From the cell containing the given text, extract its center point as [X, Y] coordinate. 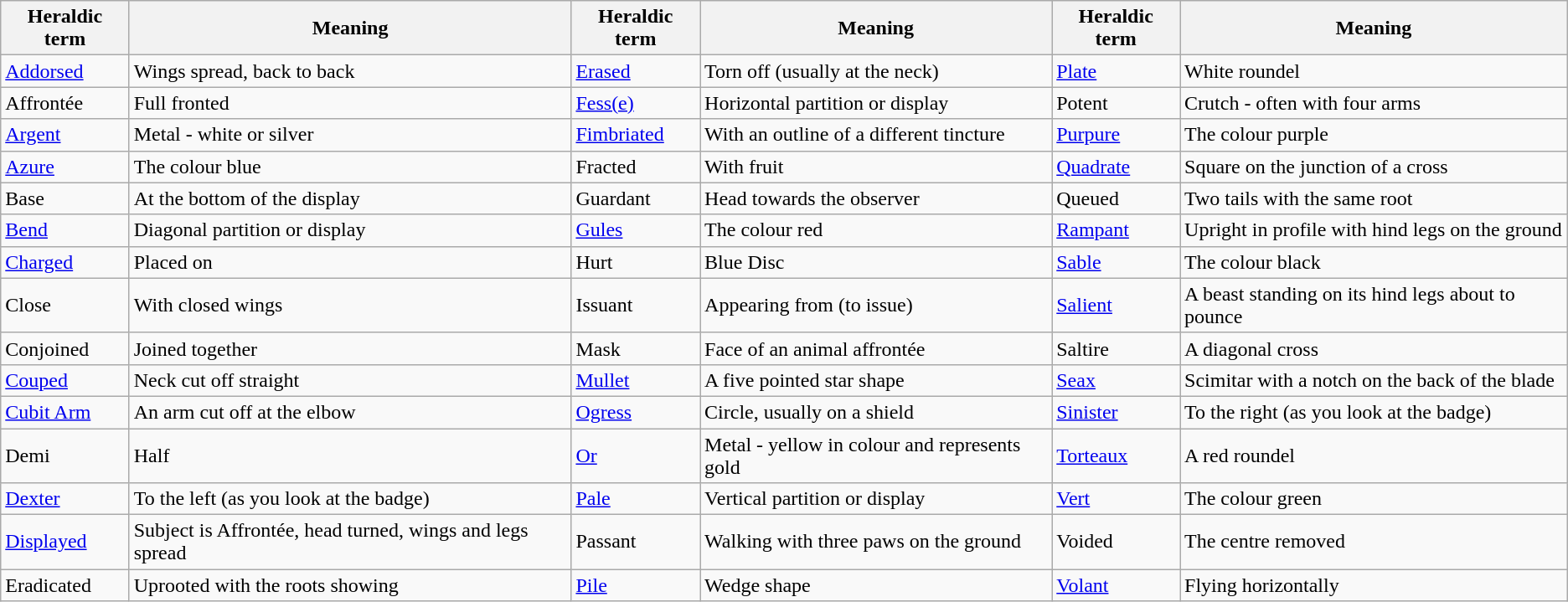
With fruit [876, 167]
Mullet [636, 380]
Purpure [1116, 135]
With closed wings [350, 305]
Ogress [636, 412]
Bend [65, 230]
Couped [65, 380]
The colour red [876, 230]
Guardant [636, 198]
Dexter [65, 499]
Two tails with the same root [1374, 198]
Fess(e) [636, 103]
The colour purple [1374, 135]
Scimitar with a notch on the back of the blade [1374, 380]
Placed on [350, 262]
Displayed [65, 543]
Circle, usually on a shield [876, 412]
At the bottom of the display [350, 198]
Quadrate [1116, 167]
A five pointed star shape [876, 380]
Queued [1116, 198]
Joined together [350, 348]
Affrontée [65, 103]
Potent [1116, 103]
The colour green [1374, 499]
Close [65, 305]
A red roundel [1374, 455]
Addorsed [65, 71]
Blue Disc [876, 262]
Plate [1116, 71]
Wings spread, back to back [350, 71]
Vert [1116, 499]
Wedge shape [876, 585]
Vertical partition or display [876, 499]
The centre removed [1374, 543]
The colour blue [350, 167]
Passant [636, 543]
The colour black [1374, 262]
Volant [1116, 585]
Eradicated [65, 585]
Subject is Affrontée, head turned, wings and legs spread [350, 543]
Or [636, 455]
Azure [65, 167]
An arm cut off at the elbow [350, 412]
Metal - yellow in colour and represents gold [876, 455]
Neck cut off straight [350, 380]
Uprooted with the roots showing [350, 585]
Fracted [636, 167]
Upright in profile with hind legs on the ground [1374, 230]
Torteaux [1116, 455]
Salient [1116, 305]
With an outline of a different tincture [876, 135]
Half [350, 455]
Rampant [1116, 230]
Issuant [636, 305]
Square on the junction of a cross [1374, 167]
To the left (as you look at the badge) [350, 499]
Metal - white or silver [350, 135]
Demi [65, 455]
Sinister [1116, 412]
Pile [636, 585]
A beast standing on its hind legs about to pounce [1374, 305]
Pale [636, 499]
Base [65, 198]
Argent [65, 135]
Cubit Arm [65, 412]
Appearing from (to issue) [876, 305]
Hurt [636, 262]
A diagonal cross [1374, 348]
Sable [1116, 262]
White roundel [1374, 71]
Gules [636, 230]
Conjoined [65, 348]
Charged [65, 262]
Flying horizontally [1374, 585]
Mask [636, 348]
Horizontal partition or display [876, 103]
To the right (as you look at the badge) [1374, 412]
Crutch - often with four arms [1374, 103]
Walking with three paws on the ground [876, 543]
Torn off (usually at the neck) [876, 71]
Face of an animal affrontée [876, 348]
Head towards the observer [876, 198]
Full fronted [350, 103]
Erased [636, 71]
Fimbriated [636, 135]
Saltire [1116, 348]
Voided [1116, 543]
Seax [1116, 380]
Diagonal partition or display [350, 230]
